For the text-containing cell, return its midpoint in (X, Y) coordinate format. 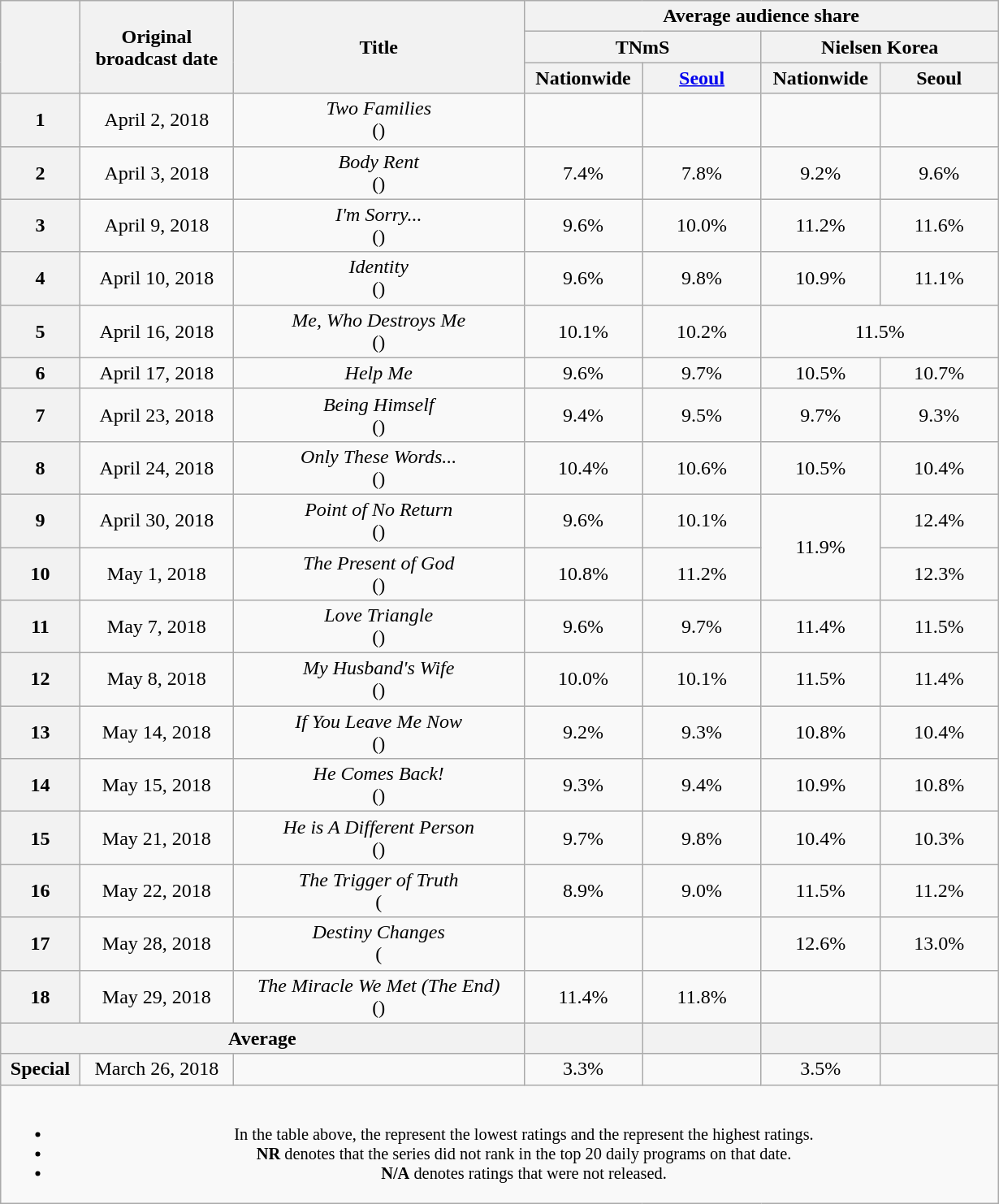
12.4% (939, 520)
Average (262, 1038)
April 23, 2018 (156, 414)
I'm Sorry...() (378, 226)
11.9% (820, 547)
4 (41, 278)
May 8, 2018 (156, 679)
March 26, 2018 (156, 1069)
8 (41, 468)
Two Families() (378, 120)
The Miracle We Met (The End)() (378, 996)
Destiny Changes( (378, 944)
April 16, 2018 (156, 331)
11.8% (702, 996)
5 (41, 331)
May 14, 2018 (156, 733)
7 (41, 414)
May 28, 2018 (156, 944)
Point of No Return() (378, 520)
15 (41, 838)
Identity() (378, 278)
May 1, 2018 (156, 574)
3.3% (583, 1069)
11.6% (939, 226)
10.2% (702, 331)
April 24, 2018 (156, 468)
April 9, 2018 (156, 226)
12.3% (939, 574)
12.6% (820, 944)
9 (41, 520)
May 29, 2018 (156, 996)
If You Leave Me Now() (378, 733)
9.0% (702, 890)
17 (41, 944)
1 (41, 120)
Special (41, 1069)
Me, Who Destroys Me() (378, 331)
6 (41, 373)
8.9% (583, 890)
12 (41, 679)
The Trigger of Truth( (378, 890)
7.8% (702, 172)
May 22, 2018 (156, 890)
TNmS (642, 47)
Average audience share (761, 16)
3.5% (820, 1069)
May 21, 2018 (156, 838)
10.7% (939, 373)
16 (41, 890)
11.1% (939, 278)
14 (41, 785)
May 7, 2018 (156, 627)
Nielsen Korea (880, 47)
18 (41, 996)
3 (41, 226)
7.4% (583, 172)
Title (378, 47)
11 (41, 627)
10 (41, 574)
2 (41, 172)
Only These Words...() (378, 468)
Body Rent() (378, 172)
Love Triangle() (378, 627)
10.3% (939, 838)
May 15, 2018 (156, 785)
April 30, 2018 (156, 520)
Being Himself() (378, 414)
April 10, 2018 (156, 278)
9.5% (702, 414)
10.6% (702, 468)
April 3, 2018 (156, 172)
He is A Different Person() (378, 838)
13 (41, 733)
Originalbroadcast date (156, 47)
My Husband's Wife() (378, 679)
Help Me (378, 373)
13.0% (939, 944)
April 2, 2018 (156, 120)
The Present of God() (378, 574)
He Comes Back!() (378, 785)
April 17, 2018 (156, 373)
